From the cell containing the given text, extract its center point as (x, y) coordinate. 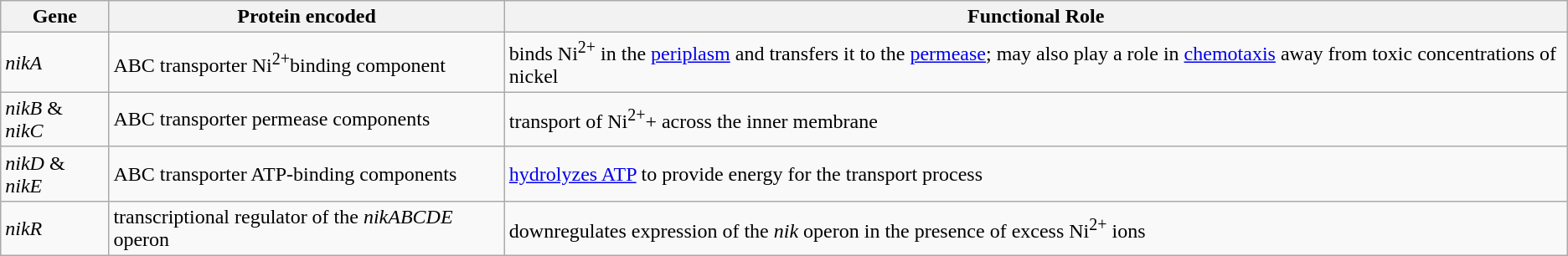
transcriptional regulator of the nikABCDE operon (307, 228)
nikR (55, 228)
Gene (55, 17)
ABC transporter Ni2+binding component (307, 63)
ABC transporter permease components (307, 119)
ABC transporter ATP-binding components (307, 174)
Functional Role (1035, 17)
transport of Ni2++ across the inner membrane (1035, 119)
downregulates expression of the nik operon in the presence of excess Ni2+ ions (1035, 228)
nikD & nikE (55, 174)
binds Ni2+ in the periplasm and transfers it to the permease; may also play a role in chemotaxis away from toxic concentrations of nickel (1035, 63)
nikA (55, 63)
Protein encoded (307, 17)
nikB & nikC (55, 119)
hydrolyzes ATP to provide energy for the transport process (1035, 174)
